Locate the cell with the specified text and output its [x, y] center coordinate. 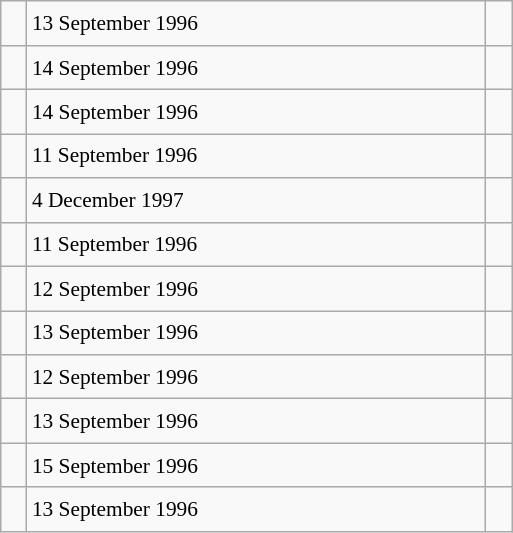
15 September 1996 [256, 465]
4 December 1997 [256, 200]
